Provide the (x, y) coordinate of the cell's center where the given text is located.  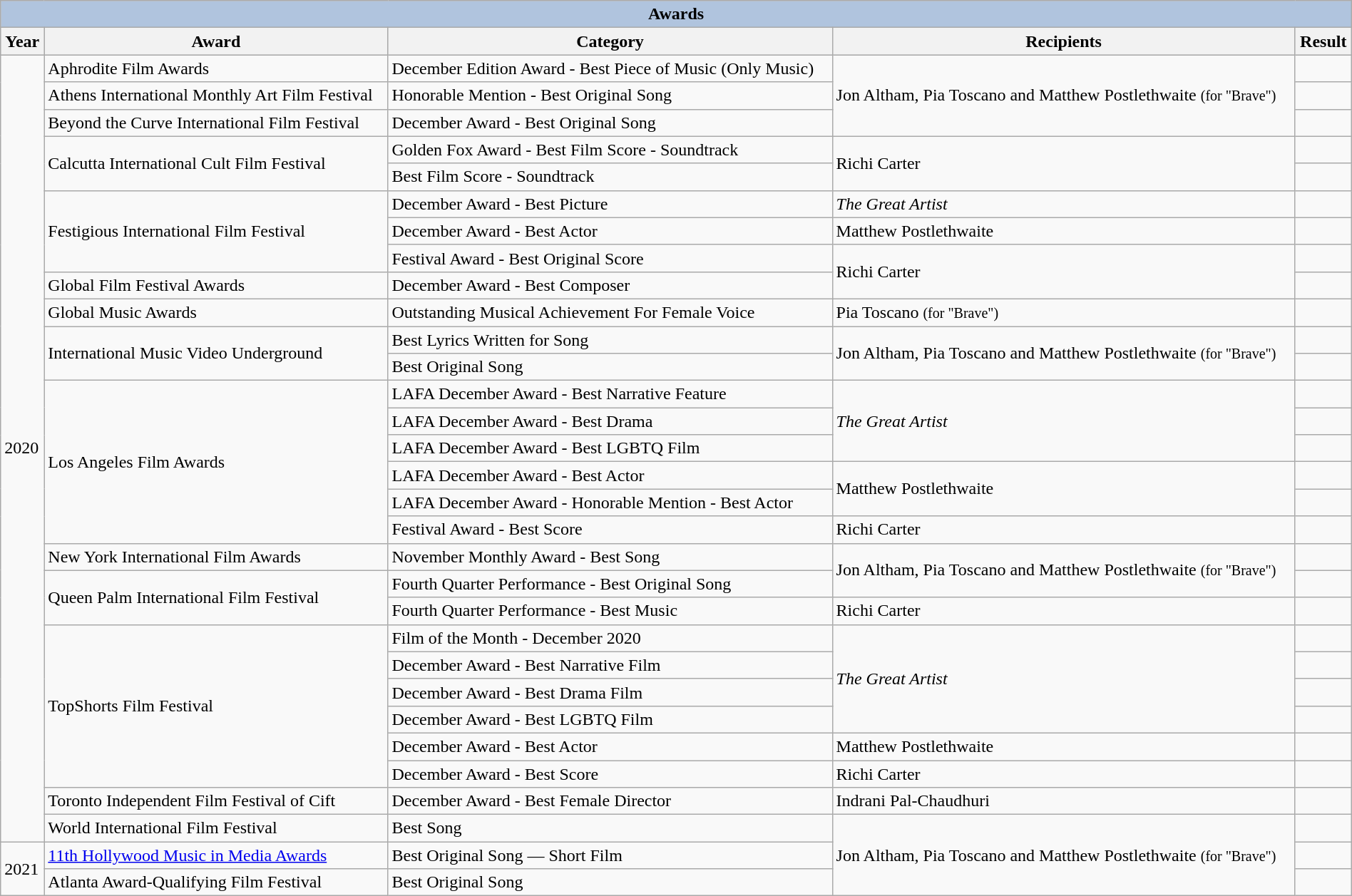
Awards (676, 14)
Los Angeles Film Awards (216, 462)
TopShorts Film Festival (216, 706)
Festival Award - Best Original Score (610, 258)
Pia Toscano (for "Brave") (1064, 312)
2020 (23, 448)
December Award - Best Original Song (610, 123)
Toronto Independent Film Festival of Cift (216, 801)
Beyond the Curve International Film Festival (216, 123)
December Award - Best Score (610, 773)
Athens International Monthly Art Film Festival (216, 96)
New York International Film Awards (216, 557)
Film of the Month - December 2020 (610, 638)
Aphrodite Film Awards (216, 68)
Best Song (610, 828)
December Award - Best Drama Film (610, 692)
Calcutta International Cult Film Festival (216, 163)
Best Film Score - Soundtrack (610, 177)
Indrani Pal-Chaudhuri (1064, 801)
Recipients (1064, 41)
December Award - Best Composer (610, 285)
Best Original Song — Short Film (610, 855)
Outstanding Musical Achievement For Female Voice (610, 312)
December Award - Best LGBTQ Film (610, 719)
Fourth Quarter Performance - Best Music (610, 611)
International Music Video Underground (216, 354)
Global Film Festival Awards (216, 285)
World International Film Festival (216, 828)
Atlanta Award-Qualifying Film Festival (216, 882)
LAFA December Award - Best Actor (610, 475)
11th Hollywood Music in Media Awards (216, 855)
Festival Award - Best Score (610, 530)
Best Lyrics Written for Song (610, 340)
Result (1323, 41)
Golden Fox Award - Best Film Score - Soundtrack (610, 150)
LAFA December Award - Honorable Mention - Best Actor (610, 503)
LAFA December Award - Best LGBTQ Film (610, 448)
Year (23, 41)
Category (610, 41)
December Award - Best Picture (610, 204)
November Monthly Award - Best Song (610, 557)
Queen Palm International Film Festival (216, 597)
LAFA December Award - Best Drama (610, 421)
Festigious International Film Festival (216, 231)
December Edition Award - Best Piece of Music (Only Music) (610, 68)
Fourth Quarter Performance - Best Original Song (610, 584)
Global Music Awards (216, 312)
2021 (23, 869)
Award (216, 41)
December Award - Best Narrative Film (610, 665)
Honorable Mention - Best Original Song (610, 96)
LAFA December Award - Best Narrative Feature (610, 394)
December Award - Best Female Director (610, 801)
